Scan for the cell matching the given text and deliver its [X, Y] coordinate at center. 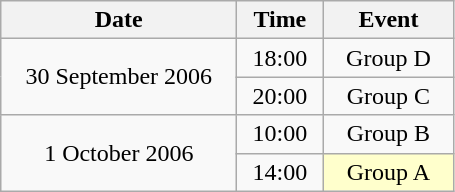
Group A [388, 172]
Group B [388, 134]
Time [280, 20]
Group D [388, 58]
Group C [388, 96]
Event [388, 20]
20:00 [280, 96]
30 September 2006 [119, 77]
14:00 [280, 172]
Date [119, 20]
1 October 2006 [119, 153]
18:00 [280, 58]
10:00 [280, 134]
